Pinpoint the cell where the given text exists, returning its (x, y) midpoint coordinate. 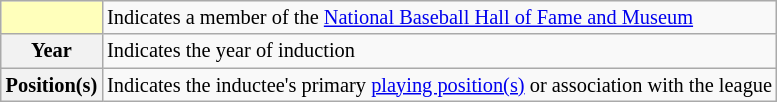
Year (52, 51)
Indicates the inductee's primary playing position(s) or association with the league (440, 85)
Position(s) (52, 85)
Indicates the year of induction (440, 51)
Indicates a member of the National Baseball Hall of Fame and Museum (440, 17)
